Return [X, Y] of the center of cell containing provided text 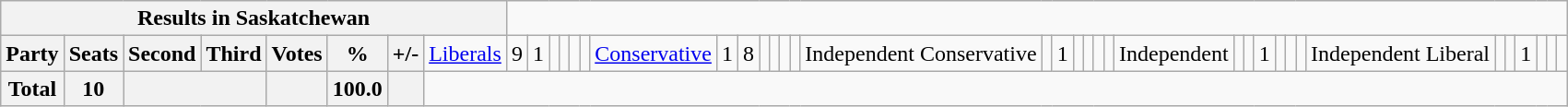
Votes [297, 53]
% [358, 53]
Total [32, 89]
Liberals [466, 53]
Conservative [654, 53]
Independent [1174, 53]
9 [516, 53]
Independent Liberal [1401, 53]
Seats [93, 53]
Party [32, 53]
Third [234, 53]
Independent Conservative [921, 53]
8 [749, 53]
Second [162, 53]
+/- [406, 53]
10 [93, 89]
Results in Saskatchewan [254, 18]
100.0 [358, 89]
